For the text-containing cell, return its midpoint in [x, y] coordinate format. 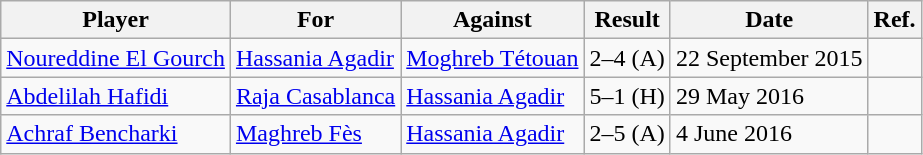
For [315, 20]
Maghreb Fès [315, 134]
Abdelilah Hafidi [116, 96]
Moghreb Tétouan [492, 58]
Result [627, 20]
Raja Casablanca [315, 96]
29 May 2016 [769, 96]
2–5 (A) [627, 134]
Player [116, 20]
2–4 (A) [627, 58]
22 September 2015 [769, 58]
5–1 (H) [627, 96]
Achraf Bencharki [116, 134]
4 June 2016 [769, 134]
Noureddine El Gourch [116, 58]
Date [769, 20]
Against [492, 20]
Ref. [894, 20]
